Locate the cell with the specified text and output its (x, y) center coordinate. 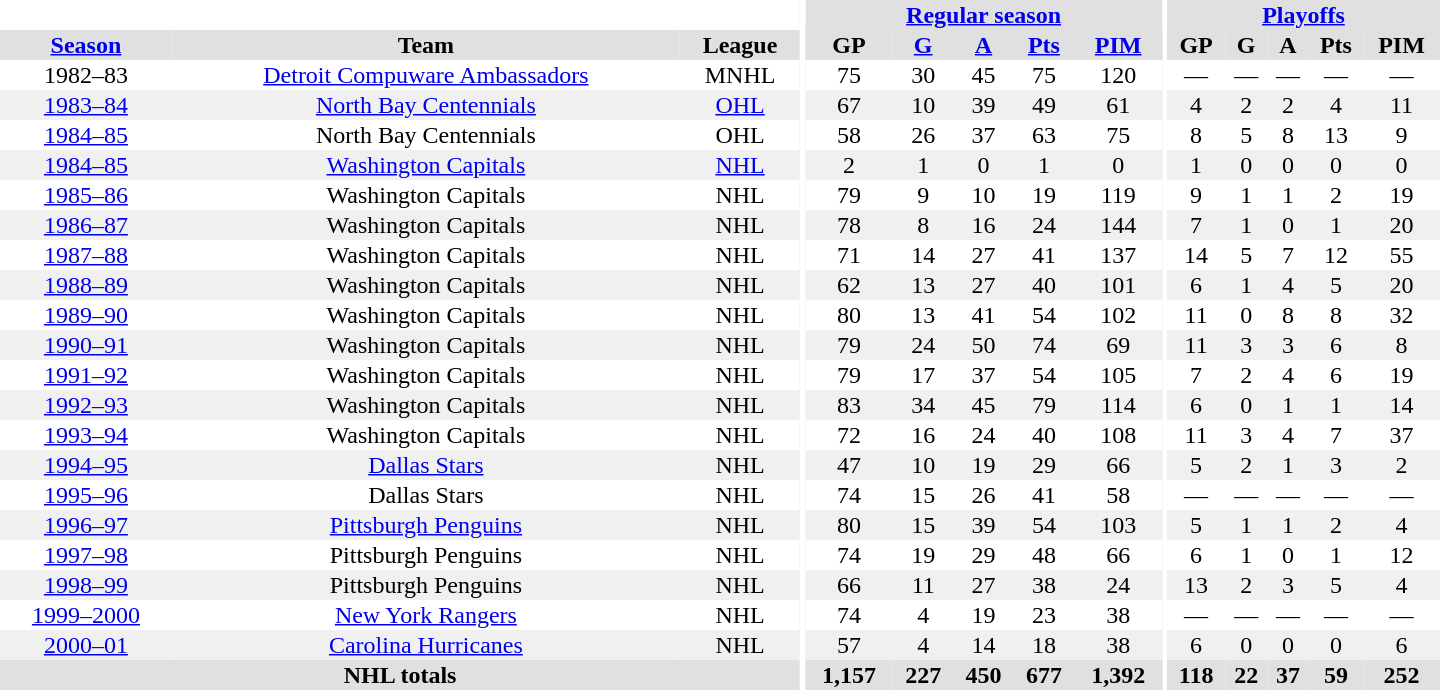
49 (1044, 105)
MNHL (740, 75)
59 (1336, 675)
47 (849, 465)
1983–84 (86, 105)
League (740, 45)
78 (849, 225)
NHL totals (400, 675)
1982–83 (86, 75)
Carolina Hurricanes (426, 645)
450 (983, 675)
1997–98 (86, 555)
1990–91 (86, 345)
61 (1118, 105)
18 (1044, 645)
1988–89 (86, 285)
72 (849, 435)
1994–95 (86, 465)
57 (849, 645)
252 (1402, 675)
48 (1044, 555)
55 (1402, 255)
103 (1118, 525)
227 (923, 675)
1995–96 (86, 495)
1999–2000 (86, 615)
120 (1118, 75)
1989–90 (86, 315)
1,157 (849, 675)
144 (1118, 225)
1985–86 (86, 195)
677 (1044, 675)
50 (983, 345)
137 (1118, 255)
1986–87 (86, 225)
Playoffs (1304, 15)
New York Rangers (426, 615)
69 (1118, 345)
62 (849, 285)
67 (849, 105)
63 (1044, 135)
71 (849, 255)
30 (923, 75)
Regular season (984, 15)
22 (1246, 675)
34 (923, 405)
114 (1118, 405)
1996–97 (86, 525)
Detroit Compuware Ambassadors (426, 75)
1987–88 (86, 255)
1998–99 (86, 585)
101 (1118, 285)
102 (1118, 315)
Team (426, 45)
83 (849, 405)
1991–92 (86, 375)
Season (86, 45)
108 (1118, 435)
32 (1402, 315)
23 (1044, 615)
1992–93 (86, 405)
1,392 (1118, 675)
1993–94 (86, 435)
17 (923, 375)
118 (1196, 675)
119 (1118, 195)
105 (1118, 375)
2000–01 (86, 645)
